Extract the (x, y) coordinate from the center of the cell holding the provided text.  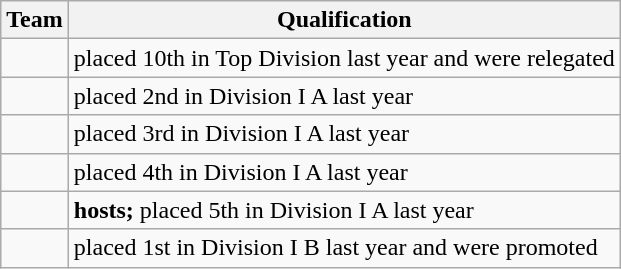
placed 4th in Division I A last year (344, 172)
hosts; placed 5th in Division I A last year (344, 210)
Team (35, 20)
placed 2nd in Division I A last year (344, 96)
placed 3rd in Division I A last year (344, 134)
placed 1st in Division I B last year and were promoted (344, 248)
Qualification (344, 20)
placed 10th in Top Division last year and were relegated (344, 58)
